Capture the cell that displays the provided text and extract its [x, y] central coordinate. 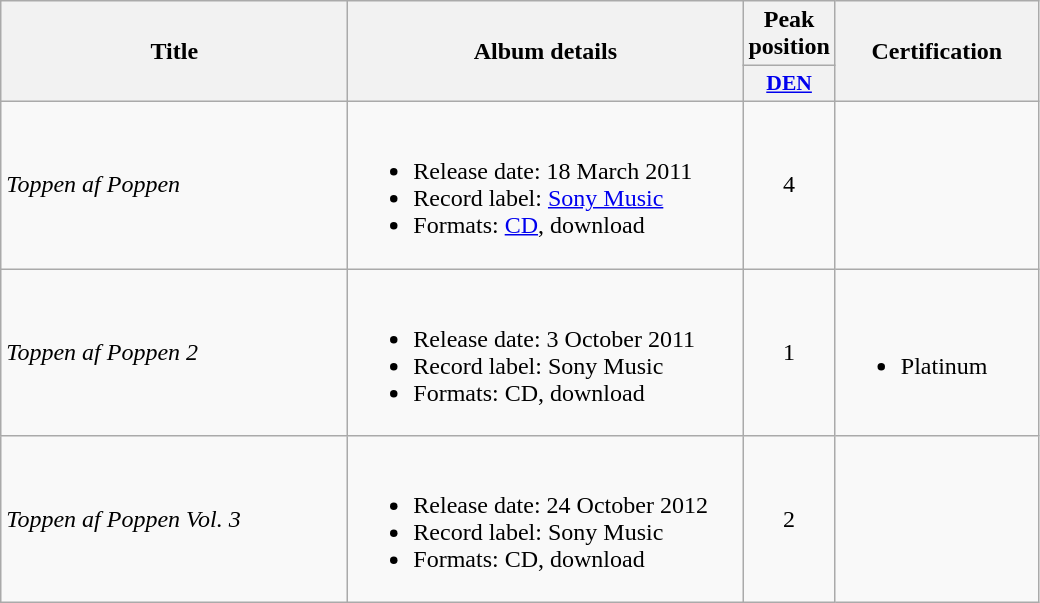
Release date: 18 March 2011Record label: Sony MusicFormats: CD, download [546, 184]
Toppen af Poppen Vol. 3 [174, 520]
Album details [546, 52]
1 [789, 352]
Release date: 24 October 2012Record label: Sony MusicFormats: CD, download [546, 520]
Platinum [936, 352]
DEN [789, 84]
2 [789, 520]
Release date: 3 October 2011Record label: Sony MusicFormats: CD, download [546, 352]
Toppen af Poppen 2 [174, 352]
4 [789, 184]
Title [174, 52]
Peak position [789, 34]
Certification [936, 52]
Toppen af Poppen [174, 184]
